Search for the cell housing the specified text and yield its [x, y] center coordinate. 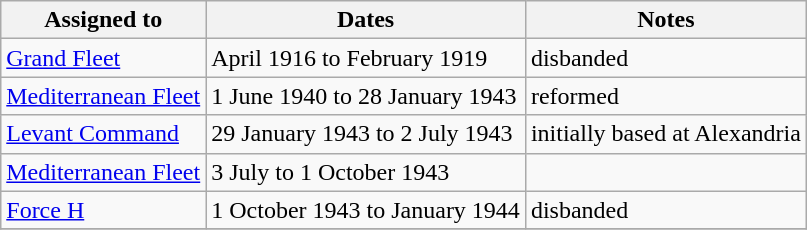
Force H [104, 210]
Dates [366, 20]
29 January 1943 to 2 July 1943 [366, 134]
Grand Fleet [104, 58]
April 1916 to February 1919 [366, 58]
reformed [666, 96]
1 October 1943 to January 1944 [366, 210]
Levant Command [104, 134]
Assigned to [104, 20]
3 July to 1 October 1943 [366, 172]
1 June 1940 to 28 January 1943 [366, 96]
initially based at Alexandria [666, 134]
Notes [666, 20]
